Search for the cell housing the specified text and yield its [x, y] center coordinate. 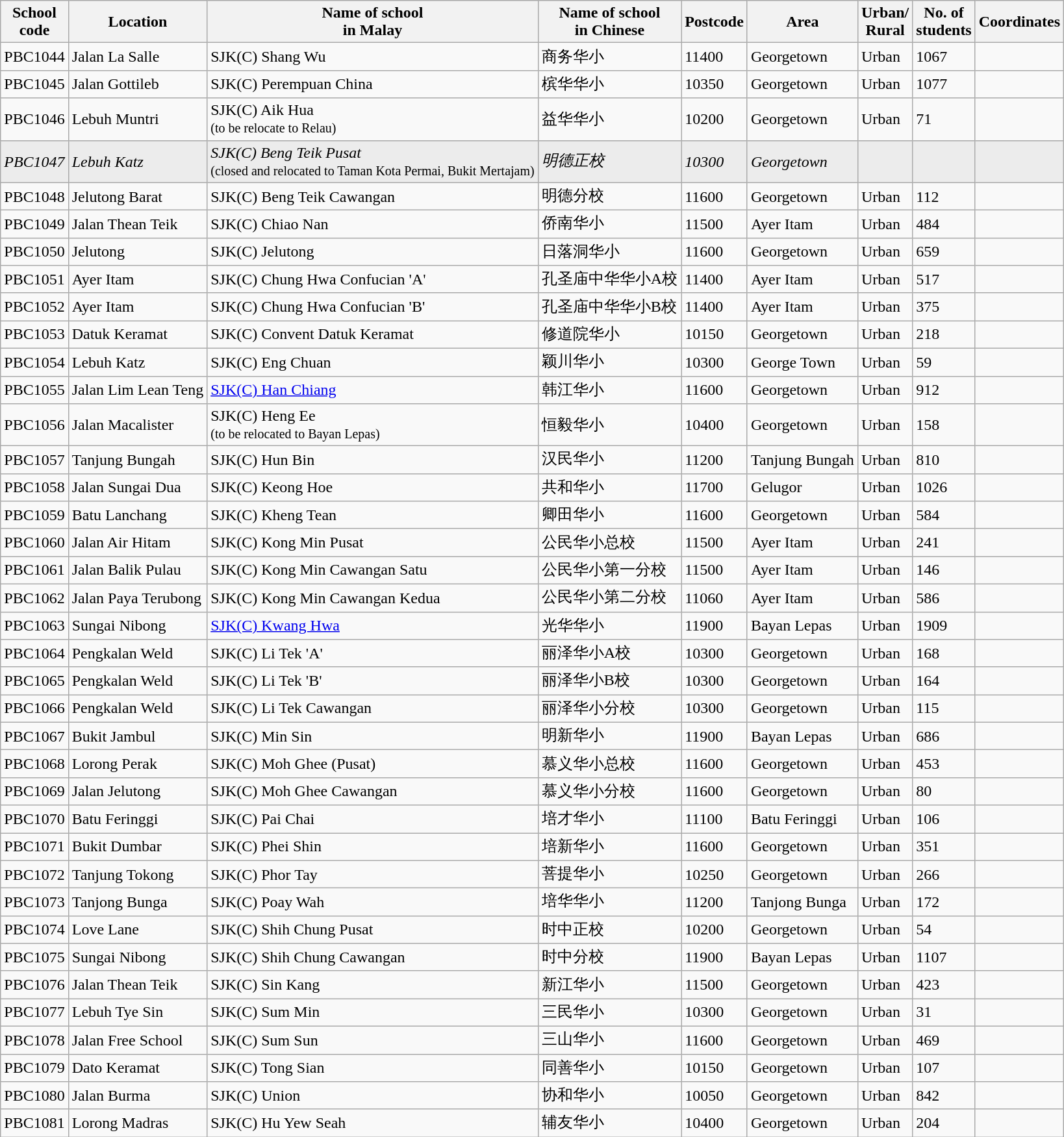
SJK(C) Convent Datuk Keramat [373, 335]
11060 [715, 597]
三民华小 [609, 1013]
韩江华小 [609, 390]
时中分校 [609, 957]
SJK(C) Sin Kang [373, 984]
颖川华小 [609, 362]
槟华华小 [609, 84]
10250 [715, 874]
Name of schoolin Malay [373, 22]
SJK(C) Eng Chuan [373, 362]
PBC1072 [34, 874]
卿田华小 [609, 516]
59 [944, 362]
Location [138, 22]
Tanjung Tokong [138, 874]
SJK(C) Phei Shin [373, 847]
日落洞华小 [609, 252]
659 [944, 252]
PBC1075 [34, 957]
SJK(C) Sum Min [373, 1013]
71 [944, 119]
586 [944, 597]
106 [944, 819]
PBC1047 [34, 161]
Jalan Jelutong [138, 791]
PBC1066 [34, 709]
辅友华小 [609, 1123]
明新华小 [609, 736]
164 [944, 681]
SJK(C) Poay Wah [373, 903]
菩提华小 [609, 874]
SJK(C) Aik Hua(to be relocate to Relau) [373, 119]
SJK(C) Hun Bin [373, 460]
时中正校 [609, 930]
1909 [944, 626]
PBC1058 [34, 487]
Lebuh Tye Sin [138, 1013]
同善华小 [609, 1068]
SJK(C) Kheng Tean [373, 516]
共和华小 [609, 487]
丽泽华小B校 [609, 681]
115 [944, 709]
Bukit Dumbar [138, 847]
266 [944, 874]
培才华小 [609, 819]
112 [944, 196]
慕义华小总校 [609, 764]
PBC1074 [34, 930]
31 [944, 1013]
PBC1046 [34, 119]
Jalan Sungai Dua [138, 487]
PBC1065 [34, 681]
Dato Keramat [138, 1068]
PBC1081 [34, 1123]
PBC1071 [34, 847]
SJK(C) Shih Chung Pusat [373, 930]
PBC1073 [34, 903]
Bukit Jambul [138, 736]
No. ofstudents [944, 22]
Jalan Macalister [138, 425]
PBC1051 [34, 279]
204 [944, 1123]
PBC1050 [34, 252]
George Town [802, 362]
SJK(C) Perempuan China [373, 84]
SJK(C) Min Sin [373, 736]
公民华小第二分校 [609, 597]
SJK(C) Tong Sian [373, 1068]
Lorong Perak [138, 764]
PBC1052 [34, 306]
218 [944, 335]
PBC1079 [34, 1068]
SJK(C) Kong Min Pusat [373, 543]
Area [802, 22]
1026 [944, 487]
Lebuh Muntri [138, 119]
益华华小 [609, 119]
丽泽华小A校 [609, 653]
Name of schoolin Chinese [609, 22]
PBC1078 [34, 1040]
11100 [715, 819]
SJK(C) Li Tek 'A' [373, 653]
SJK(C) Shih Chung Cawangan [373, 957]
Jelutong Barat [138, 196]
168 [944, 653]
PBC1056 [34, 425]
686 [944, 736]
PBC1055 [34, 390]
丽泽华小分校 [609, 709]
恒毅华小 [609, 425]
PBC1069 [34, 791]
SJK(C) Han Chiang [373, 390]
SJK(C) Kwang Hwa [373, 626]
SJK(C) Chung Hwa Confucian 'B' [373, 306]
1077 [944, 84]
修道院华小 [609, 335]
10050 [715, 1096]
SJK(C) Beng Teik Cawangan [373, 196]
PBC1053 [34, 335]
孔圣庙中华华小B校 [609, 306]
172 [944, 903]
慕义华小分校 [609, 791]
SJK(C) Union [373, 1096]
PBC1067 [34, 736]
培新华小 [609, 847]
PBC1064 [34, 653]
Jalan Paya Terubong [138, 597]
SJK(C) Hu Yew Seah [373, 1123]
公民华小第一分校 [609, 570]
PBC1068 [34, 764]
SJK(C) Chiao Nan [373, 225]
584 [944, 516]
Datuk Keramat [138, 335]
PBC1070 [34, 819]
241 [944, 543]
80 [944, 791]
PBC1059 [34, 516]
1067 [944, 57]
PBC1054 [34, 362]
842 [944, 1096]
光华华小 [609, 626]
PBC1057 [34, 460]
Gelugor [802, 487]
明德正校 [609, 161]
Jalan Lim Lean Teng [138, 390]
PBC1048 [34, 196]
SJK(C) Moh Ghee (Pusat) [373, 764]
912 [944, 390]
SJK(C) Phor Tay [373, 874]
SJK(C) Kong Min Cawangan Satu [373, 570]
158 [944, 425]
484 [944, 225]
1107 [944, 957]
Jalan Balik Pulau [138, 570]
SJK(C) Li Tek Cawangan [373, 709]
新江华小 [609, 984]
Jalan Air Hitam [138, 543]
侨南华小 [609, 225]
54 [944, 930]
SJK(C) Heng Ee(to be relocated to Bayan Lepas) [373, 425]
PBC1063 [34, 626]
明德分校 [609, 196]
SJK(C) Shang Wu [373, 57]
协和华小 [609, 1096]
Batu Lanchang [138, 516]
Urban/Rural [885, 22]
Jelutong [138, 252]
PBC1049 [34, 225]
469 [944, 1040]
SJK(C) Beng Teik Pusat(closed and relocated to Taman Kota Permai, Bukit Mertajam) [373, 161]
375 [944, 306]
商务华小 [609, 57]
SJK(C) Kong Min Cawangan Kedua [373, 597]
PBC1060 [34, 543]
Schoolcode [34, 22]
培华华小 [609, 903]
三山华小 [609, 1040]
Jalan La Salle [138, 57]
146 [944, 570]
PBC1061 [34, 570]
汉民华小 [609, 460]
810 [944, 460]
公民华小总校 [609, 543]
Postcode [715, 22]
SJK(C) Chung Hwa Confucian 'A' [373, 279]
PBC1062 [34, 597]
PBC1080 [34, 1096]
Lorong Madras [138, 1123]
SJK(C) Moh Ghee Cawangan [373, 791]
Jalan Gottileb [138, 84]
SJK(C) Pai Chai [373, 819]
PBC1045 [34, 84]
Love Lane [138, 930]
SJK(C) Jelutong [373, 252]
11700 [715, 487]
PBC1077 [34, 1013]
PBC1076 [34, 984]
Jalan Burma [138, 1096]
10350 [715, 84]
351 [944, 847]
423 [944, 984]
453 [944, 764]
SJK(C) Keong Hoe [373, 487]
PBC1044 [34, 57]
Coordinates [1019, 22]
107 [944, 1068]
SJK(C) Sum Sun [373, 1040]
SJK(C) Li Tek 'B' [373, 681]
Jalan Free School [138, 1040]
517 [944, 279]
孔圣庙中华华小A校 [609, 279]
